Find where the given text appears and provide that cell's center as (X, Y) coordinate. 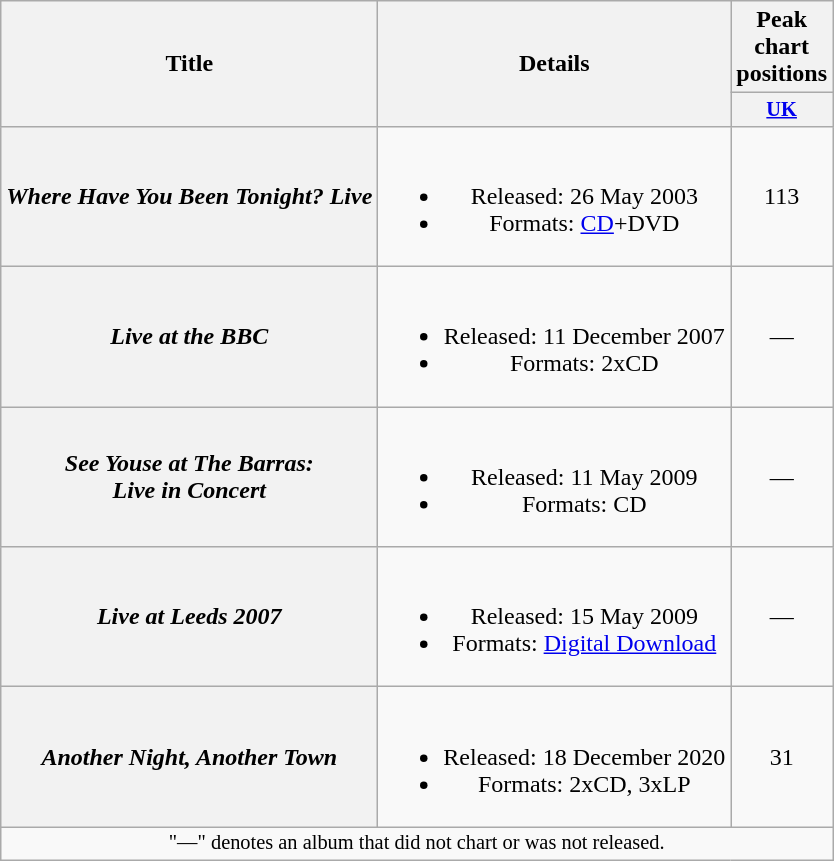
See Youse at The Barras:Live in Concert (190, 477)
Released: 26 May 2003Formats: CD+DVD (554, 196)
Live at Leeds 2007 (190, 617)
Where Have You Been Tonight? Live (190, 196)
Title (190, 64)
"—" denotes an album that did not chart or was not released. (417, 844)
Peak chart positions (782, 47)
Released: 11 December 2007Formats: 2xCD (554, 337)
UK (782, 110)
Released: 18 December 2020Formats: 2xCD, 3xLP (554, 757)
Another Night, Another Town (190, 757)
Details (554, 64)
113 (782, 196)
Released: 15 May 2009Formats: Digital Download (554, 617)
Released: 11 May 2009Formats: CD (554, 477)
Live at the BBC (190, 337)
31 (782, 757)
